Extract the (x, y) coordinate from the center of the cell holding the provided text.  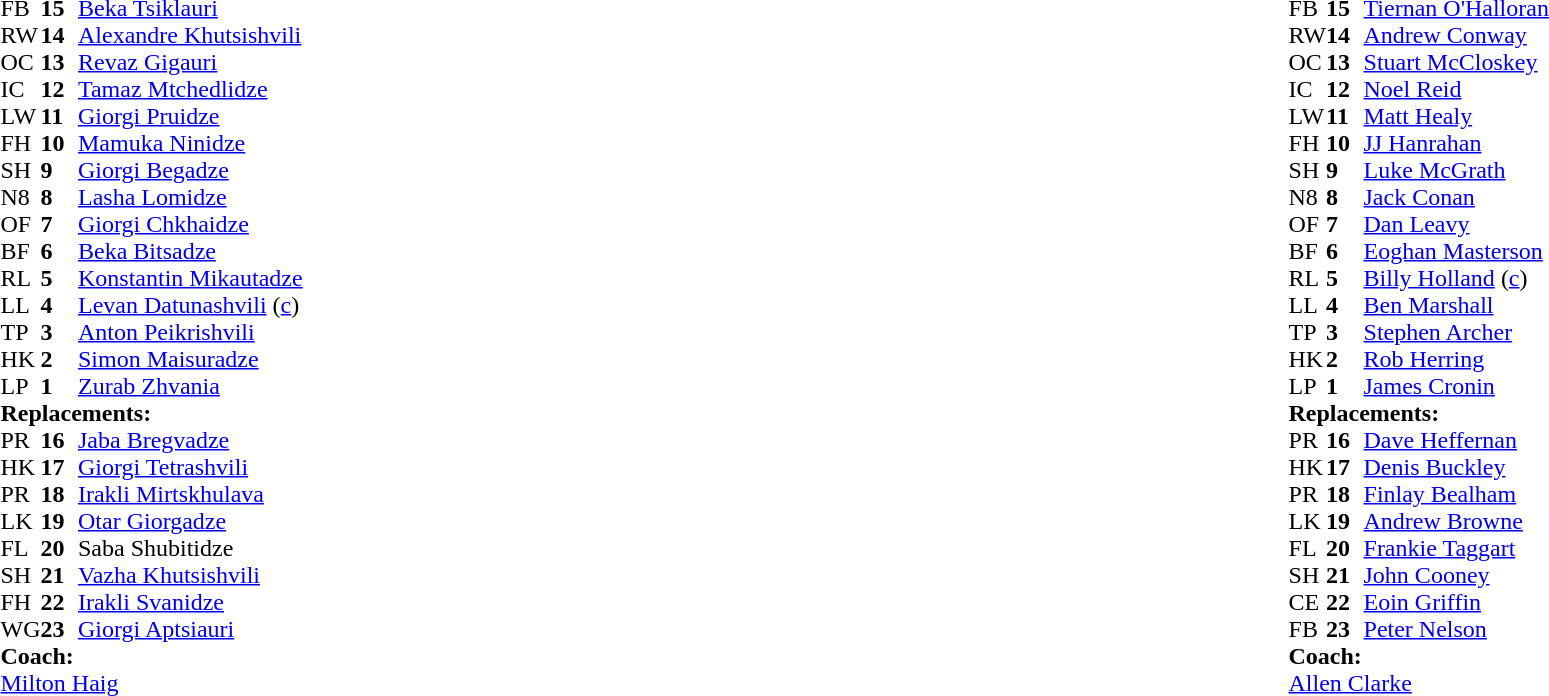
Andrew Conway (1456, 36)
Stuart McCloskey (1456, 62)
Anton Peikrishvili (190, 332)
Vazha Khutsishvili (190, 576)
Peter Nelson (1456, 630)
Giorgi Pruidze (190, 116)
Giorgi Aptsiauri (190, 630)
Otar Giorgadze (190, 522)
WG (20, 630)
Frankie Taggart (1456, 548)
FB (1308, 630)
Noel Reid (1456, 90)
Luke McGrath (1456, 170)
Stephen Archer (1456, 332)
Denis Buckley (1456, 468)
Lasha Lomidze (190, 198)
Jaba Bregvadze (190, 440)
James Cronin (1456, 386)
Eoin Griffin (1456, 602)
Irakli Mirtskhulava (190, 494)
Giorgi Tetrashvili (190, 468)
Andrew Browne (1456, 522)
Matt Healy (1456, 116)
Simon Maisuradze (190, 360)
Eoghan Masterson (1456, 252)
Finlay Bealham (1456, 494)
Beka Bitsadze (190, 252)
Billy Holland (c) (1456, 278)
Alexandre Khutsishvili (190, 36)
Dave Heffernan (1456, 440)
Tamaz Mtchedlidze (190, 90)
Dan Leavy (1456, 224)
Mamuka Ninidze (190, 144)
Ben Marshall (1456, 306)
JJ Hanrahan (1456, 144)
Saba Shubitidze (190, 548)
CE (1308, 602)
Rob Herring (1456, 360)
Levan Datunashvili (c) (190, 306)
Zurab Zhvania (190, 386)
Jack Conan (1456, 198)
Konstantin Mikautadze (190, 278)
Irakli Svanidze (190, 602)
John Cooney (1456, 576)
Revaz Gigauri (190, 62)
Giorgi Begadze (190, 170)
Giorgi Chkhaidze (190, 224)
